Return the (X, Y) coordinate for the center point of the cell that contains the specified text.  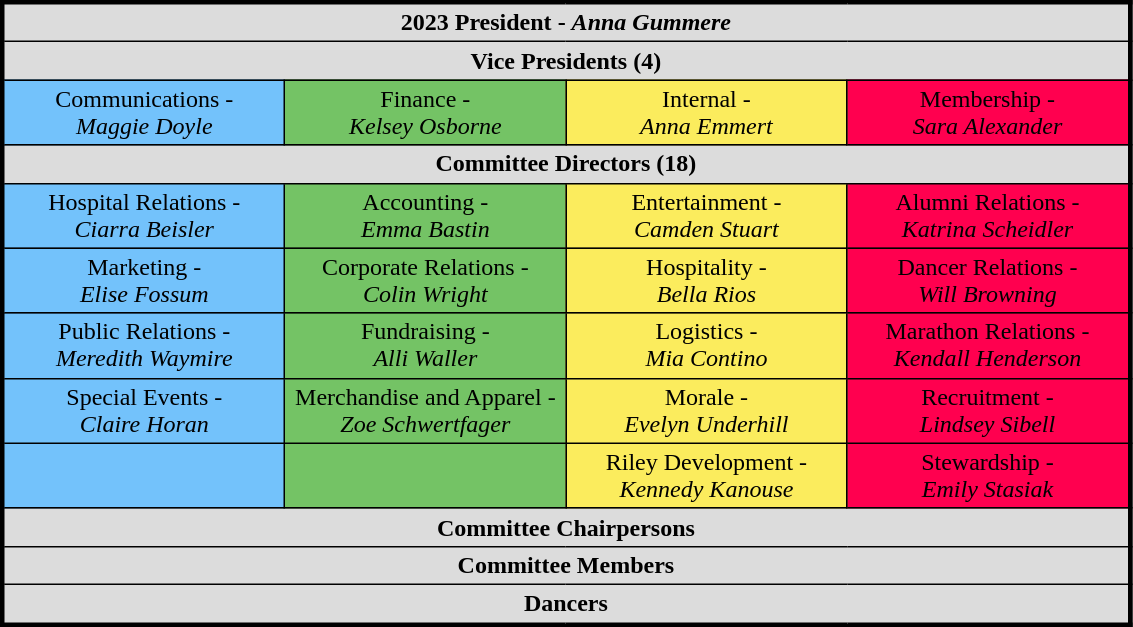
Dancer Relations -Will Browning (988, 280)
Dancers (566, 604)
Riley Development -Kennedy Kanouse (706, 476)
Internal -Anna Emmert (706, 112)
Special Events -Claire Horan (144, 410)
Logistics -Mia Contino (706, 346)
Committee Members (566, 565)
Finance -Kelsey Osborne (426, 112)
Stewardship -Emily Stasiak (988, 476)
Hospital Relations -Ciarra Beisler (144, 216)
Entertainment -Camden Stuart (706, 216)
Membership -Sara Alexander (988, 112)
Committee Chairpersons (566, 527)
Morale -Evelyn Underhill (706, 410)
2023 President - Anna Gummere (566, 22)
Fundraising -Alli Waller (426, 346)
Committee Directors (18) (566, 164)
Recruitment -Lindsey Sibell (988, 410)
Public Relations -Meredith Waymire (144, 346)
Corporate Relations -Colin Wright (426, 280)
Communications -Maggie Doyle (144, 112)
Accounting -Emma Bastin (426, 216)
Marketing -Elise Fossum (144, 280)
Alumni Relations -Katrina Scheidler (988, 216)
Hospitality -Bella Rios (706, 280)
Vice Presidents (4) (566, 61)
Marathon Relations -Kendall Henderson (988, 346)
Merchandise and Apparel -Zoe Schwertfager (426, 410)
